Capture the cell that displays the provided text and extract its (X, Y) central coordinate. 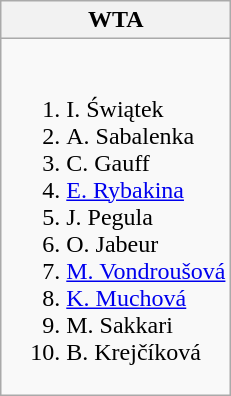
WTA (116, 20)
I. Świątek A. Sabalenka C. Gauff E. Rybakina J. Pegula O. Jabeur M. Vondroušová K. Muchová M. Sakkari B. Krejčíková (116, 217)
